Search for the cell housing the specified text and yield its (x, y) center coordinate. 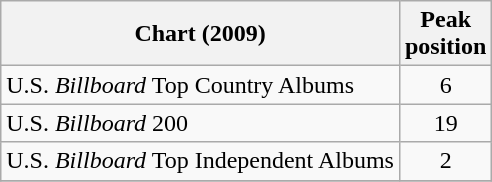
6 (445, 85)
U.S. Billboard Top Independent Albums (200, 161)
Peakposition (445, 34)
U.S. Billboard 200 (200, 123)
19 (445, 123)
Chart (2009) (200, 34)
2 (445, 161)
U.S. Billboard Top Country Albums (200, 85)
